Detect which cell encompasses the target text, then output its (X, Y) center coordinate. 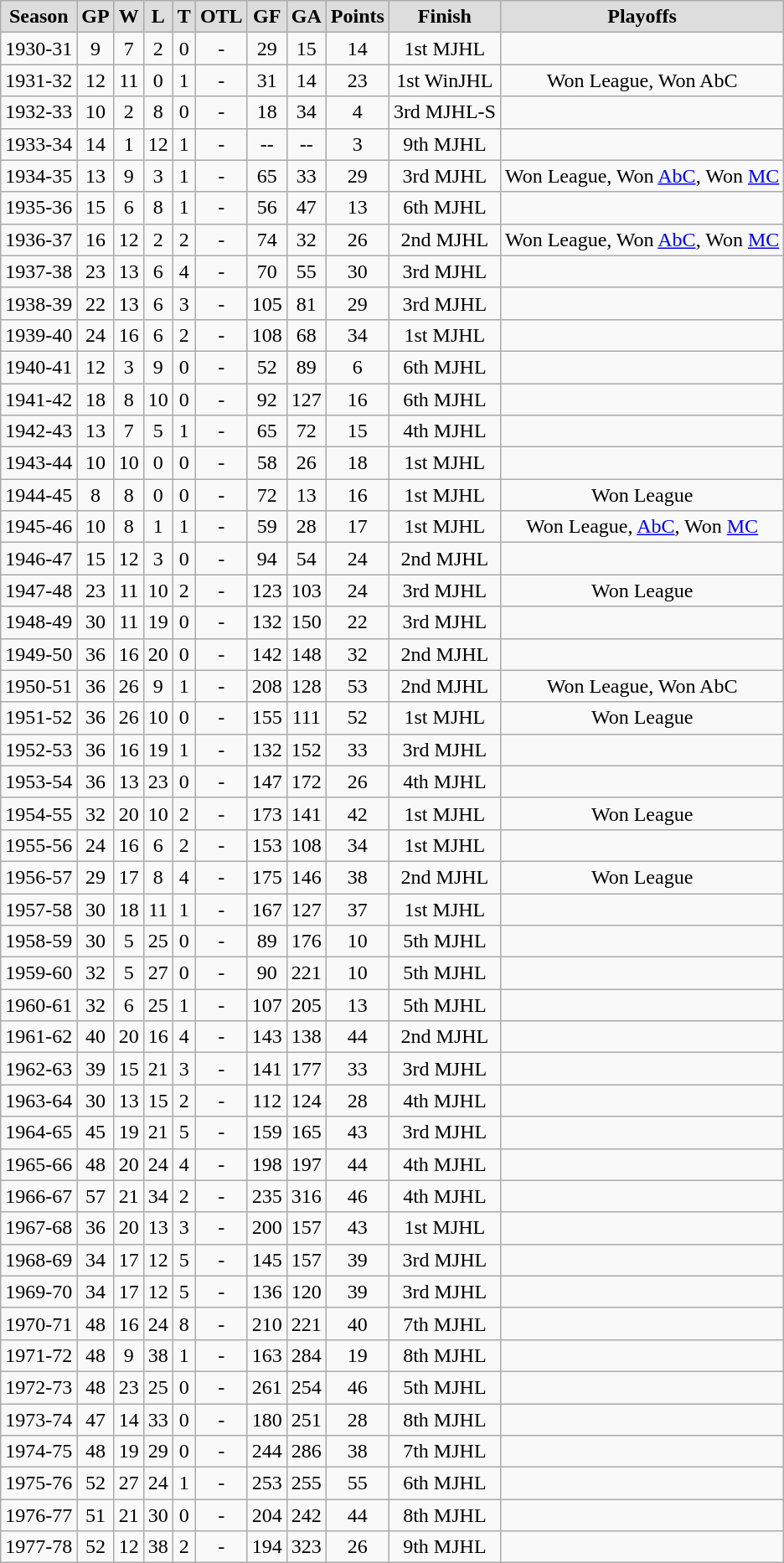
Playoffs (642, 17)
146 (307, 877)
1973-74 (39, 1420)
57 (95, 1196)
92 (266, 400)
74 (266, 240)
284 (307, 1355)
1951-52 (39, 718)
1955-56 (39, 845)
208 (266, 686)
90 (266, 973)
81 (307, 303)
112 (266, 1101)
147 (266, 781)
1963-64 (39, 1101)
165 (307, 1132)
152 (307, 750)
51 (95, 1515)
1959-60 (39, 973)
120 (307, 1292)
210 (266, 1323)
138 (307, 1037)
1931-32 (39, 80)
1972-73 (39, 1387)
L (157, 17)
253 (266, 1483)
1952-53 (39, 750)
1958-59 (39, 941)
205 (307, 1005)
200 (266, 1228)
111 (307, 718)
1969-70 (39, 1292)
155 (266, 718)
1933-34 (39, 144)
1976-77 (39, 1515)
Finish (444, 17)
1932-33 (39, 112)
1944-45 (39, 495)
1965-66 (39, 1164)
1940-41 (39, 367)
1975-76 (39, 1483)
W (129, 17)
45 (95, 1132)
124 (307, 1101)
136 (266, 1292)
255 (307, 1483)
176 (307, 941)
1953-54 (39, 781)
177 (307, 1069)
70 (266, 271)
172 (307, 781)
1935-36 (39, 208)
204 (266, 1515)
1970-71 (39, 1323)
103 (307, 591)
68 (307, 335)
GF (266, 17)
1945-46 (39, 527)
1946-47 (39, 559)
251 (307, 1420)
1941-42 (39, 400)
1st WinJHL (444, 80)
173 (266, 813)
1962-63 (39, 1069)
198 (266, 1164)
Won League, AbC, Won MC (642, 527)
1967-68 (39, 1228)
1936-37 (39, 240)
58 (266, 463)
316 (307, 1196)
Points (357, 17)
197 (307, 1164)
123 (266, 591)
1971-72 (39, 1355)
163 (266, 1355)
1943-44 (39, 463)
244 (266, 1452)
175 (266, 877)
1974-75 (39, 1452)
1947-48 (39, 591)
107 (266, 1005)
142 (266, 654)
53 (357, 686)
180 (266, 1420)
1977-78 (39, 1547)
37 (357, 909)
1964-65 (39, 1132)
261 (266, 1387)
1949-50 (39, 654)
59 (266, 527)
Season (39, 17)
194 (266, 1547)
242 (307, 1515)
1956-57 (39, 877)
145 (266, 1260)
1966-67 (39, 1196)
1950-51 (39, 686)
42 (357, 813)
1954-55 (39, 813)
GA (307, 17)
1939-40 (39, 335)
128 (307, 686)
T (184, 17)
143 (266, 1037)
1934-35 (39, 176)
148 (307, 654)
OTL (221, 17)
235 (266, 1196)
105 (266, 303)
254 (307, 1387)
54 (307, 559)
1961-62 (39, 1037)
1948-49 (39, 622)
1968-69 (39, 1260)
3rd MJHL-S (444, 112)
1930-31 (39, 49)
286 (307, 1452)
1957-58 (39, 909)
323 (307, 1547)
167 (266, 909)
1938-39 (39, 303)
150 (307, 622)
1942-43 (39, 431)
31 (266, 80)
1960-61 (39, 1005)
GP (95, 17)
56 (266, 208)
153 (266, 845)
94 (266, 559)
1937-38 (39, 271)
159 (266, 1132)
